From the cell containing the given text, extract its center point as (X, Y) coordinate. 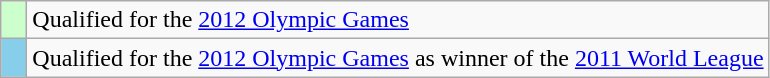
Qualified for the 2012 Olympic Games as winner of the 2011 World League (398, 58)
Qualified for the 2012 Olympic Games (398, 20)
